Return (x, y) of the center of cell containing provided text 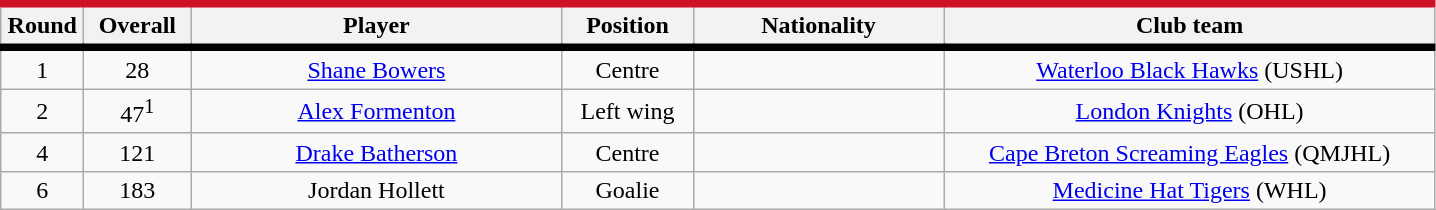
Club team (1190, 26)
Left wing (628, 112)
183 (138, 190)
Goalie (628, 190)
London Knights (OHL) (1190, 112)
Nationality (818, 26)
Round (42, 26)
Drake Batherson (376, 152)
471 (138, 112)
Alex Formenton (376, 112)
Shane Bowers (376, 68)
Cape Breton Screaming Eagles (QMJHL) (1190, 152)
Player (376, 26)
Medicine Hat Tigers (WHL) (1190, 190)
28 (138, 68)
Overall (138, 26)
2 (42, 112)
1 (42, 68)
Jordan Hollett (376, 190)
6 (42, 190)
Waterloo Black Hawks (USHL) (1190, 68)
Position (628, 26)
121 (138, 152)
4 (42, 152)
